Search for the cell housing the specified text and yield its [x, y] center coordinate. 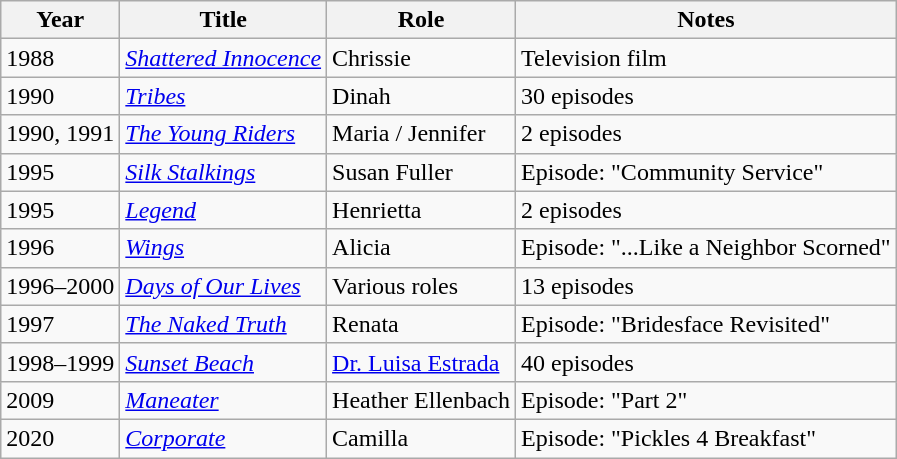
Tribes [224, 96]
Renata [422, 324]
Various roles [422, 286]
40 episodes [706, 362]
Camilla [422, 438]
Sunset Beach [224, 362]
Chrissie [422, 58]
Alicia [422, 248]
1988 [60, 58]
Dinah [422, 96]
2020 [60, 438]
Susan Fuller [422, 172]
1990, 1991 [60, 134]
Role [422, 20]
Notes [706, 20]
1996–2000 [60, 286]
Maria / Jennifer [422, 134]
Henrietta [422, 210]
Episode: "Pickles 4 Breakfast" [706, 438]
1998–1999 [60, 362]
Shattered Innocence [224, 58]
1996 [60, 248]
The Naked Truth [224, 324]
Maneater [224, 400]
Episode: "Community Service" [706, 172]
Episode: "Bridesface Revisited" [706, 324]
30 episodes [706, 96]
Corporate [224, 438]
Television film [706, 58]
Episode: "Part 2" [706, 400]
1997 [60, 324]
Silk Stalkings [224, 172]
Legend [224, 210]
Wings [224, 248]
Days of Our Lives [224, 286]
Title [224, 20]
1990 [60, 96]
13 episodes [706, 286]
2009 [60, 400]
The Young Riders [224, 134]
Episode: "...Like a Neighbor Scorned" [706, 248]
Heather Ellenbach [422, 400]
Dr. Luisa Estrada [422, 362]
Year [60, 20]
